Scan for the cell matching the given text and deliver its (x, y) coordinate at center. 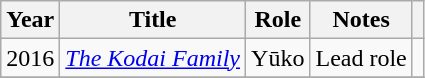
Yūko (278, 58)
Notes (361, 20)
Lead role (361, 58)
Year (30, 20)
Role (278, 20)
The Kodai Family (153, 58)
Title (153, 20)
2016 (30, 58)
